For the text-containing cell, return its midpoint in [x, y] coordinate format. 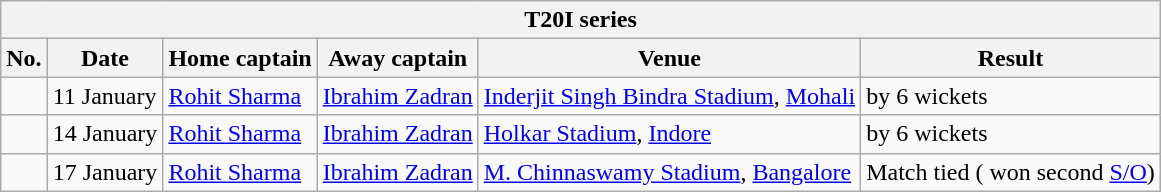
Inderjit Singh Bindra Stadium, Mohali [669, 96]
Away captain [398, 58]
Venue [669, 58]
No. [24, 58]
17 January [105, 172]
M. Chinnaswamy Stadium, Bangalore [669, 172]
Home captain [240, 58]
Holkar Stadium, Indore [669, 134]
11 January [105, 96]
Match tied ( won second S/O) [1011, 172]
14 January [105, 134]
T20I series [581, 20]
Result [1011, 58]
Date [105, 58]
